For the text-containing cell, return its midpoint in [x, y] coordinate format. 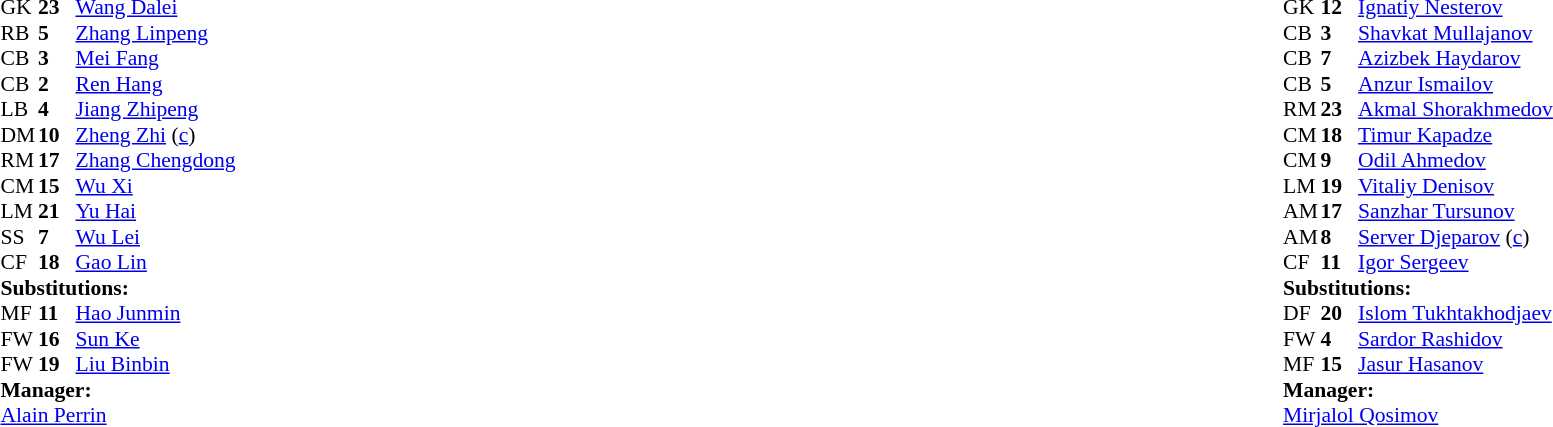
Ren Hang [156, 84]
Zhang Chengdong [156, 161]
RB [19, 33]
Sanzhar Tursunov [1456, 211]
10 [57, 135]
Shavkat Mullajanov [1456, 33]
9 [1340, 161]
Jiang Zhipeng [156, 109]
23 [1340, 109]
Liu Binbin [156, 365]
21 [57, 211]
Zhang Linpeng [156, 33]
Zheng Zhi (c) [156, 135]
2 [57, 84]
Sun Ke [156, 339]
LB [19, 109]
20 [1340, 313]
Jasur Hasanov [1456, 365]
Anzur Ismailov [1456, 84]
Akmal Shorakhmedov [1456, 109]
Server Djeparov (c) [1456, 237]
Odil Ahmedov [1456, 161]
16 [57, 339]
Wu Lei [156, 237]
SS [19, 237]
Igor Sergeev [1456, 263]
Azizbek Haydarov [1456, 59]
DM [19, 135]
Yu Hai [156, 211]
Timur Kapadze [1456, 135]
Mei Fang [156, 59]
Gao Lin [156, 263]
8 [1340, 237]
Vitaliy Denisov [1456, 186]
Hao Junmin [156, 313]
Wu Xi [156, 186]
DF [1302, 313]
Islom Tukhtakhodjaev [1456, 313]
Sardor Rashidov [1456, 339]
